Search for the cell housing the specified text and yield its (X, Y) center coordinate. 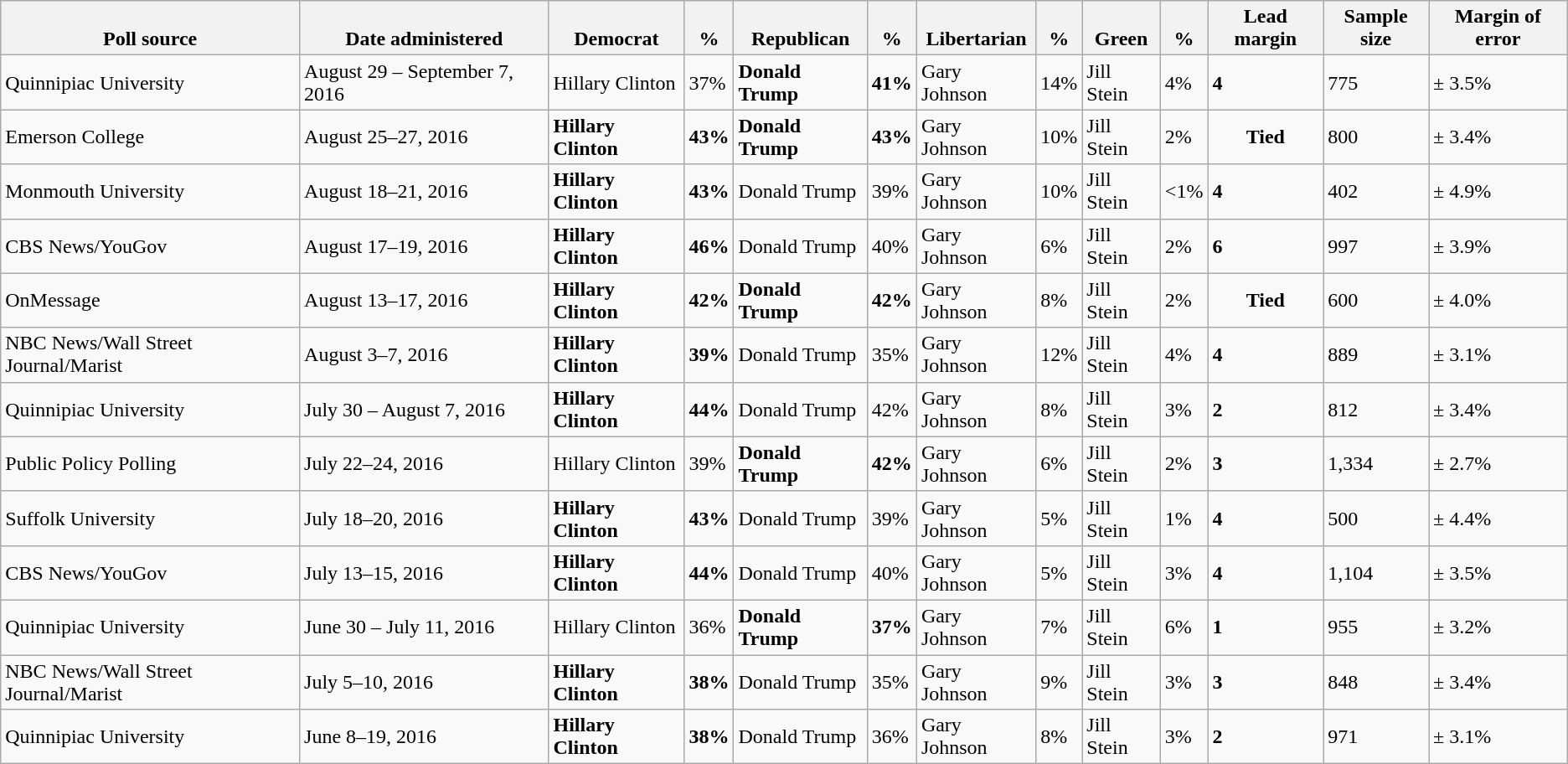
August 25–27, 2016 (424, 137)
889 (1376, 355)
August 18–21, 2016 (424, 191)
7% (1059, 627)
1,334 (1376, 464)
Monmouth University (151, 191)
± 4.9% (1498, 191)
OnMessage (151, 300)
± 3.9% (1498, 246)
August 17–19, 2016 (424, 246)
Sample size (1376, 28)
971 (1376, 737)
848 (1376, 682)
July 5–10, 2016 (424, 682)
Public Policy Polling (151, 464)
402 (1376, 191)
<1% (1184, 191)
Lead margin (1266, 28)
800 (1376, 137)
14% (1059, 82)
600 (1376, 300)
June 8–19, 2016 (424, 737)
July 30 – August 7, 2016 (424, 409)
± 2.7% (1498, 464)
± 3.2% (1498, 627)
July 13–15, 2016 (424, 573)
812 (1376, 409)
Suffolk University (151, 518)
997 (1376, 246)
46% (709, 246)
775 (1376, 82)
9% (1059, 682)
Margin of error (1498, 28)
July 22–24, 2016 (424, 464)
1 (1266, 627)
Green (1122, 28)
Date administered (424, 28)
June 30 – July 11, 2016 (424, 627)
August 29 – September 7, 2016 (424, 82)
Emerson College (151, 137)
6 (1266, 246)
Republican (801, 28)
1% (1184, 518)
August 3–7, 2016 (424, 355)
Libertarian (976, 28)
41% (891, 82)
August 13–17, 2016 (424, 300)
12% (1059, 355)
± 4.0% (1498, 300)
Democrat (616, 28)
500 (1376, 518)
± 4.4% (1498, 518)
July 18–20, 2016 (424, 518)
955 (1376, 627)
Poll source (151, 28)
1,104 (1376, 573)
